Detect which cell encompasses the target text, then output its [X, Y] center coordinate. 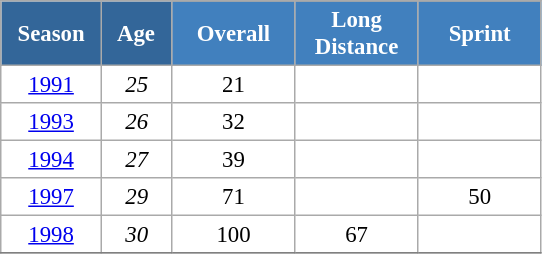
32 [234, 122]
1993 [52, 122]
1997 [52, 197]
1994 [52, 160]
Overall [234, 34]
1998 [52, 235]
25 [136, 85]
39 [234, 160]
Season [52, 34]
50 [480, 197]
1991 [52, 85]
30 [136, 235]
26 [136, 122]
67 [356, 235]
100 [234, 235]
Sprint [480, 34]
29 [136, 197]
Long Distance [356, 34]
21 [234, 85]
Age [136, 34]
27 [136, 160]
71 [234, 197]
